Find where the given text appears and provide that cell's center as (x, y) coordinate. 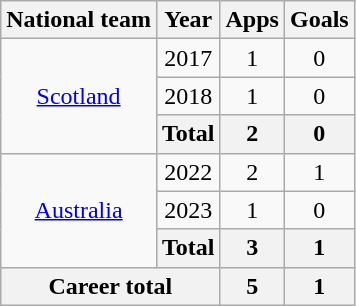
Apps (252, 20)
2023 (188, 210)
2022 (188, 172)
Goals (319, 20)
National team (79, 20)
2017 (188, 58)
Career total (110, 286)
5 (252, 286)
Year (188, 20)
3 (252, 248)
2018 (188, 96)
Australia (79, 210)
Scotland (79, 96)
